Return the [x, y] coordinate for the center point of the cell that contains the specified text.  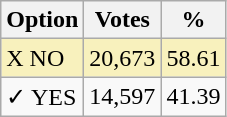
% [194, 20]
Votes [122, 20]
41.39 [194, 97]
✓ YES [42, 97]
X NO [42, 58]
20,673 [122, 58]
Option [42, 20]
14,597 [122, 97]
58.61 [194, 58]
